Extract the [x, y] coordinate from the center of the cell holding the provided text.  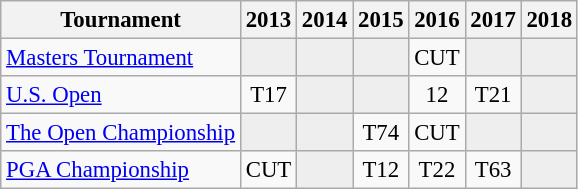
T21 [493, 95]
U.S. Open [121, 95]
T22 [437, 170]
T12 [381, 170]
T17 [268, 95]
2017 [493, 20]
2013 [268, 20]
2018 [549, 20]
2016 [437, 20]
2015 [381, 20]
Masters Tournament [121, 58]
T63 [493, 170]
PGA Championship [121, 170]
Tournament [121, 20]
The Open Championship [121, 133]
T74 [381, 133]
12 [437, 95]
2014 [325, 20]
